Provide the [x, y] coordinate of the cell's center where the given text is located.  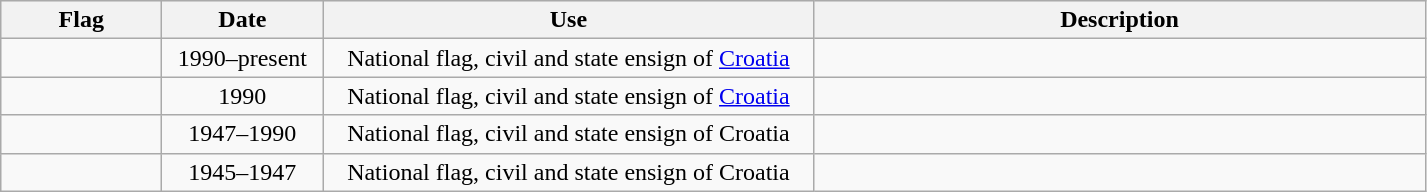
Use [568, 20]
1990 [242, 96]
1990–present [242, 58]
Flag [82, 20]
Date [242, 20]
1945–1947 [242, 172]
1947–1990 [242, 134]
Description [1120, 20]
